Return (X, Y) of the center of cell containing provided text 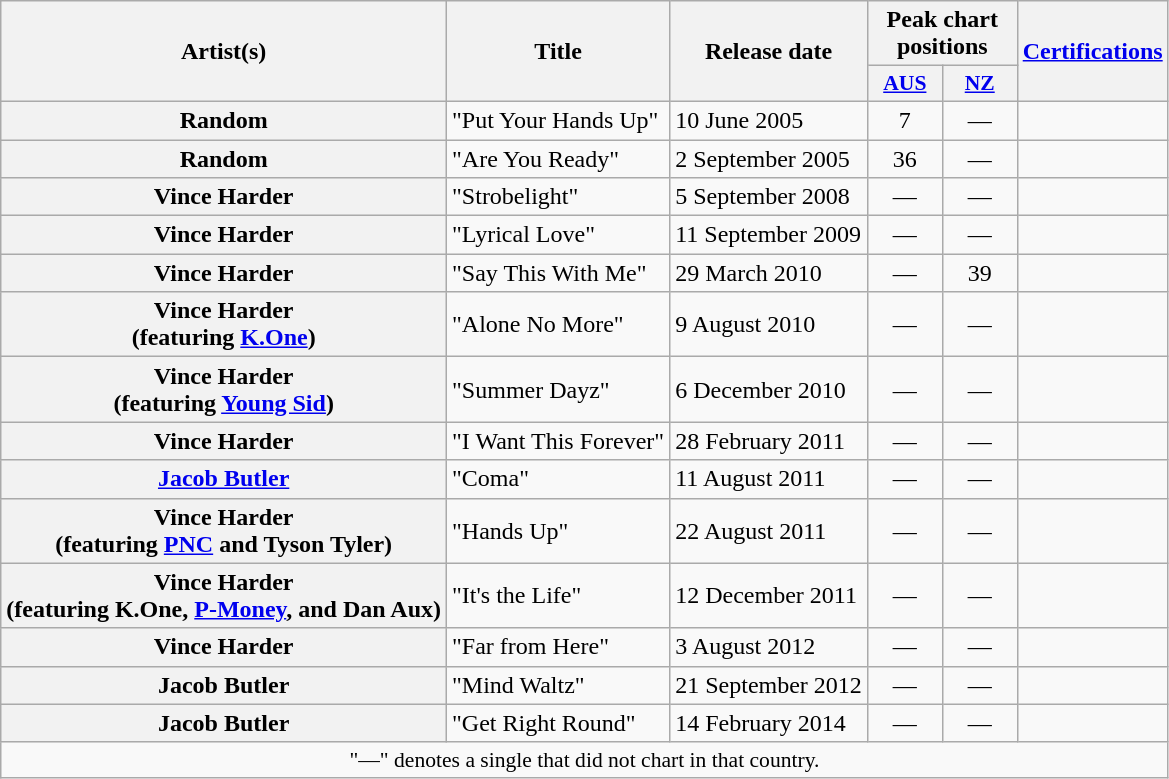
"Put Your Hands Up" (558, 120)
Artist(s) (224, 52)
"Strobelight" (558, 197)
NZ (980, 84)
"Are You Ready" (558, 159)
2 September 2005 (769, 159)
Vince Harder(featuring K.One, P-Money, and Dan Aux) (224, 596)
"I Want This Forever" (558, 441)
Vince Harder(featuring K.One) (224, 324)
Release date (769, 52)
"Summer Dayz" (558, 390)
7 (904, 120)
"—" denotes a single that did not chart in that country. (584, 760)
36 (904, 159)
Title (558, 52)
10 June 2005 (769, 120)
6 December 2010 (769, 390)
"Hands Up" (558, 530)
39 (980, 273)
21 September 2012 (769, 685)
Certifications (1092, 52)
9 August 2010 (769, 324)
Peak chart positions (942, 34)
"Coma" (558, 479)
"Far from Here" (558, 647)
AUS (904, 84)
Vince Harder(featuring PNC and Tyson Tyler) (224, 530)
29 March 2010 (769, 273)
22 August 2011 (769, 530)
"Lyrical Love" (558, 235)
Vince Harder(featuring Young Sid) (224, 390)
3 August 2012 (769, 647)
28 February 2011 (769, 441)
5 September 2008 (769, 197)
"It's the Life" (558, 596)
"Get Right Round" (558, 723)
12 December 2011 (769, 596)
"Say This With Me" (558, 273)
14 February 2014 (769, 723)
11 August 2011 (769, 479)
"Mind Waltz" (558, 685)
11 September 2009 (769, 235)
"Alone No More" (558, 324)
